Return [X, Y] of the center of cell containing provided text 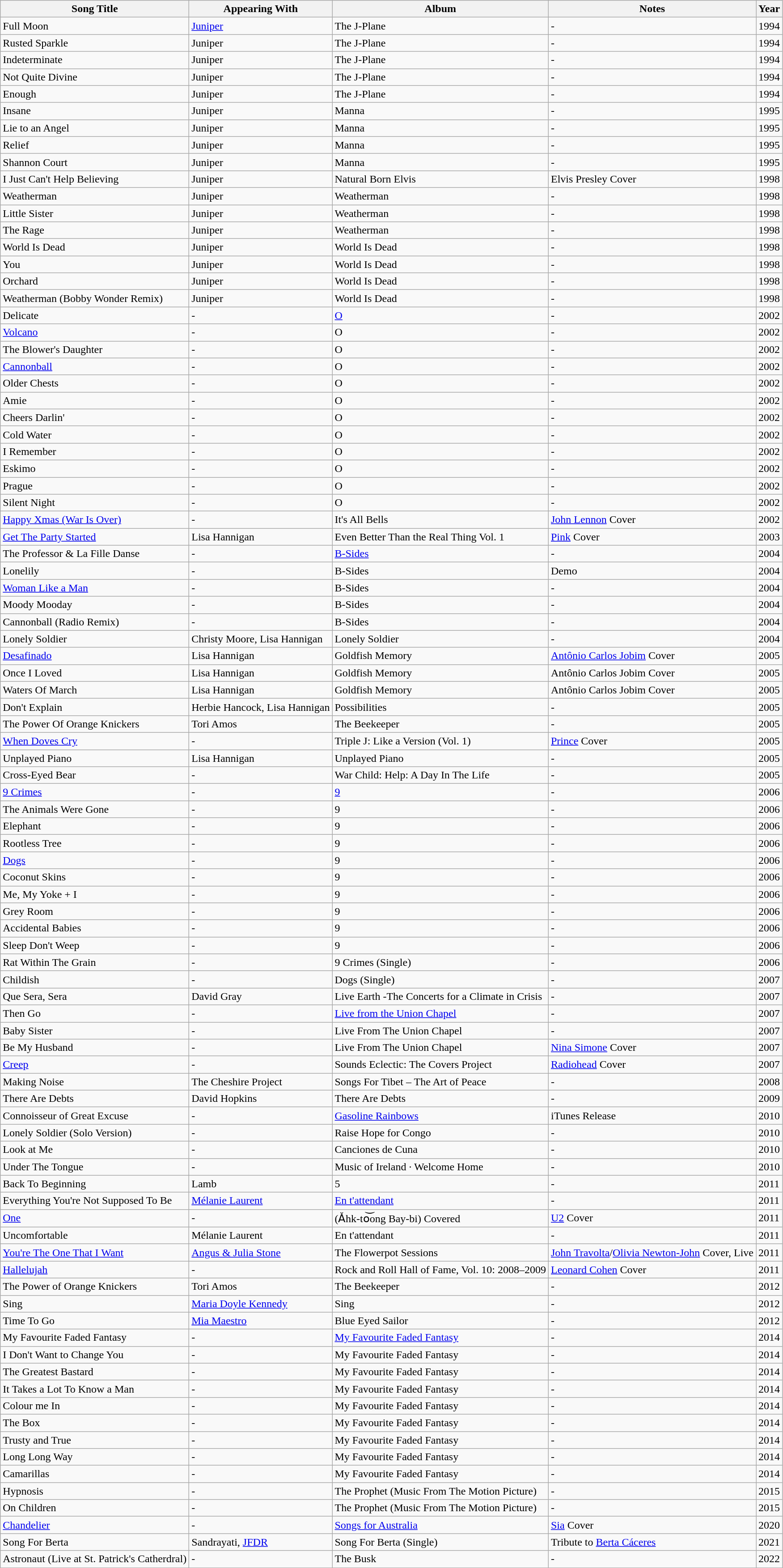
Mia Maestro [261, 1321]
The Flowerpot Sessions [440, 1253]
It Takes a Lot To Know a Man [95, 1389]
Raise Hope for Congo [440, 1133]
David Gray [261, 996]
It's All Bells [440, 520]
The Power of Orange Knickers [95, 1287]
Lonelily [95, 571]
Notes [652, 9]
Angus & Julia Stone [261, 1253]
Nina Simone Cover [652, 1048]
Maria Doyle Kennedy [261, 1304]
Time To Go [95, 1321]
Rootless Tree [95, 843]
Cannonball [95, 366]
Lie to an Angel [95, 128]
John Lennon Cover [652, 520]
Colour me In [95, 1406]
Happy Xmas (War Is Over) [95, 520]
Long Long Way [95, 1457]
Rat Within The Grain [95, 962]
Me, My Yoke + I [95, 894]
Eskimo [95, 468]
Songs for Australia [440, 1525]
Coconut Skins [95, 877]
The Rage [95, 230]
iTunes Release [652, 1116]
Woman Like a Man [95, 588]
Once I Loved [95, 673]
War Child: Help: A Day In The Life [440, 775]
Then Go [95, 1013]
I Just Can't Help Believing [95, 179]
Connoisseur of Great Excuse [95, 1116]
Hypnosis [95, 1491]
Uncomfortable [95, 1236]
Cross-Eyed Bear [95, 775]
Blue Eyed Sailor [440, 1321]
Songs For Tibet – The Art of Peace [440, 1082]
Herbie Hancock, Lisa Hannigan [261, 707]
Moody Mooday [95, 605]
On Children [95, 1508]
2020 [769, 1525]
Look at Me [95, 1150]
Amie [95, 400]
Rock and Roll Hall of Fame, Vol. 10: 2008–2009 [440, 1270]
Under The Tongue [95, 1167]
Leonard Cohen Cover [652, 1270]
Appearing With [261, 9]
Prague [95, 485]
The Greatest Bastard [95, 1372]
I Don't Want to Change You [95, 1355]
Chandelier [95, 1525]
Album [440, 9]
Accidental Babies [95, 928]
Natural Born Elvis [440, 179]
5 [440, 1184]
Trusty and True [95, 1440]
Little Sister [95, 213]
Back To Beginning [95, 1184]
Sandrayati, JFDR [261, 1542]
2003 [769, 537]
The Blower's Daughter [95, 349]
Live from the Union Chapel [440, 1013]
Tribute to Berta Cáceres [652, 1542]
Get The Party Started [95, 537]
Lamb [261, 1184]
Sounds Eclectic: The Covers Project [440, 1065]
(Ǎhk-to͝ong Bay-bi) Covered [440, 1218]
Song Title [95, 9]
Elvis Presley Cover [652, 179]
Orchard [95, 281]
Year [769, 9]
Don't Explain [95, 707]
2009 [769, 1099]
2022 [769, 1559]
Christy Moore, Lisa Hannigan [261, 639]
Making Noise [95, 1082]
The Cheshire Project [261, 1082]
Possibilities [440, 707]
Song For Berta [95, 1542]
You [95, 264]
Relief [95, 145]
Lonely Soldier (Solo Version) [95, 1133]
Be My Husband [95, 1048]
9 Crimes [95, 792]
Hallelujah [95, 1270]
Demo [652, 571]
U2 Cover [652, 1218]
Cannonball (Radio Remix) [95, 622]
One [95, 1218]
Camarillas [95, 1474]
Insane [95, 111]
You're The One That I Want [95, 1253]
Sia Cover [652, 1525]
David Hopkins [261, 1099]
Desafinado [95, 656]
Radiohead Cover [652, 1065]
Waters Of March [95, 690]
Elephant [95, 826]
Shannon Court [95, 162]
Cold Water [95, 434]
Not Quite Divine [95, 77]
Canciones de Cuna [440, 1150]
9 Crimes (Single) [440, 962]
Music of Ireland · Welcome Home [440, 1167]
Sleep Don't Weep [95, 945]
John Travolta/Olivia Newton-John Cover, Live [652, 1253]
2021 [769, 1542]
Astronaut (Live at St. Patrick's Catherdral) [95, 1559]
Delicate [95, 315]
Baby Sister [95, 1030]
Older Chests [95, 383]
Live Earth -The Concerts for a Climate in Crisis [440, 996]
I Remember [95, 451]
Que Sera, Sera [95, 996]
Weatherman (Bobby Wonder Remix) [95, 298]
Grey Room [95, 911]
Childish [95, 979]
Even Better Than the Real Thing Vol. 1 [440, 537]
The Box [95, 1423]
Cheers Darlin' [95, 417]
The Busk [440, 1559]
Enough [95, 94]
The Power Of Orange Knickers [95, 724]
When Doves Cry [95, 741]
Gasoline Rainbows [440, 1116]
Creep [95, 1065]
Triple J: Like a Version (Vol. 1) [440, 741]
Everything You're Not Supposed To Be [95, 1201]
Dogs [95, 860]
Silent Night [95, 503]
Rusted Sparkle [95, 43]
Song For Berta (Single) [440, 1542]
Prince Cover [652, 741]
Pink Cover [652, 537]
The Professor & La Fille Danse [95, 554]
Indeterminate [95, 60]
Full Moon [95, 26]
Dogs (Single) [440, 979]
2008 [769, 1082]
The Animals Were Gone [95, 809]
Volcano [95, 332]
